Search for the cell housing the specified text and yield its [x, y] center coordinate. 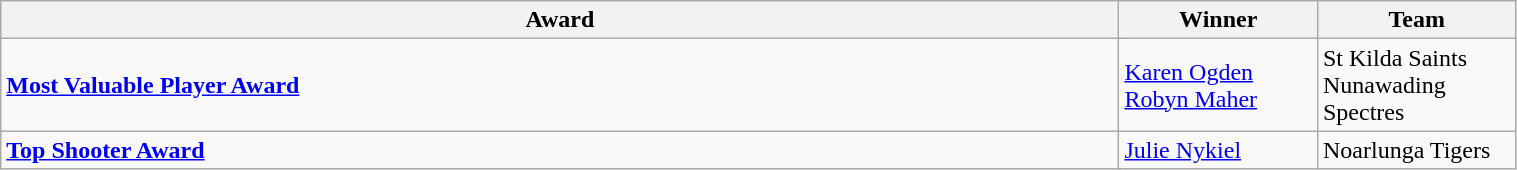
Winner [1218, 20]
St Kilda Saints Nunawading Spectres [1416, 85]
Team [1416, 20]
Karen Ogden Robyn Maher [1218, 85]
Most Valuable Player Award [560, 85]
Top Shooter Award [560, 150]
Noarlunga Tigers [1416, 150]
Julie Nykiel [1218, 150]
Award [560, 20]
